Return [x, y] of the center of cell containing provided text 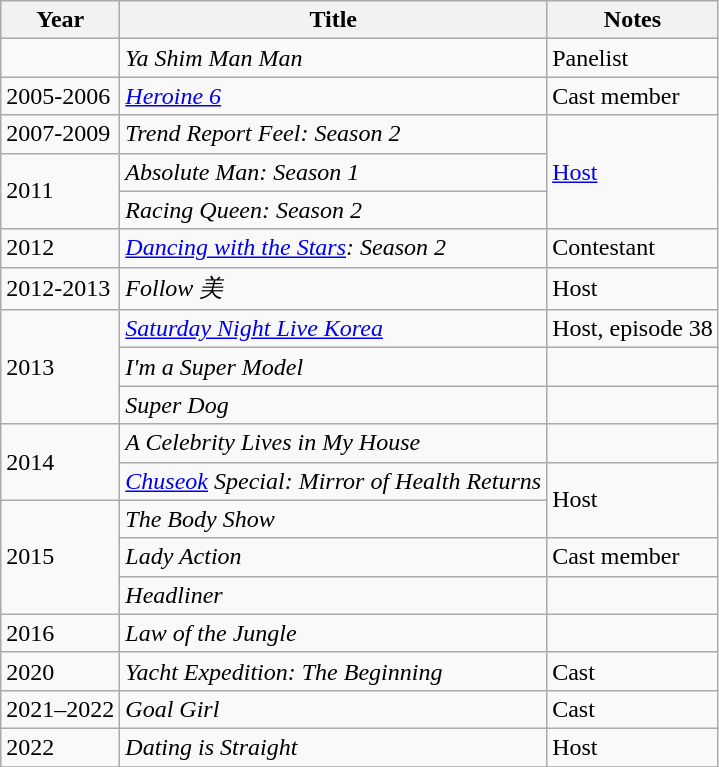
2007-2009 [60, 134]
2014 [60, 462]
Notes [633, 20]
Super Dog [334, 405]
Contestant [633, 248]
Yacht Expedition: The Beginning [334, 671]
Title [334, 20]
Dancing with the Stars: Season 2 [334, 248]
2020 [60, 671]
Ya Shim Man Man [334, 58]
2012-2013 [60, 288]
2011 [60, 191]
Dating is Straight [334, 747]
Year [60, 20]
Saturday Night Live Korea [334, 329]
Host, episode 38 [633, 329]
The Body Show [334, 519]
Lady Action [334, 557]
A Celebrity Lives in My House [334, 443]
2012 [60, 248]
Racing Queen: Season 2 [334, 210]
2021–2022 [60, 709]
Goal Girl [334, 709]
Panelist [633, 58]
Trend Report Feel: Season 2 [334, 134]
2013 [60, 367]
Follow 美 [334, 288]
Chuseok Special: Mirror of Health Returns [334, 481]
2015 [60, 557]
Heroine 6 [334, 96]
Absolute Man: Season 1 [334, 172]
2016 [60, 633]
Law of the Jungle [334, 633]
I'm a Super Model [334, 367]
2022 [60, 747]
Headliner [334, 595]
2005-2006 [60, 96]
